Capture the cell that displays the provided text and extract its (X, Y) central coordinate. 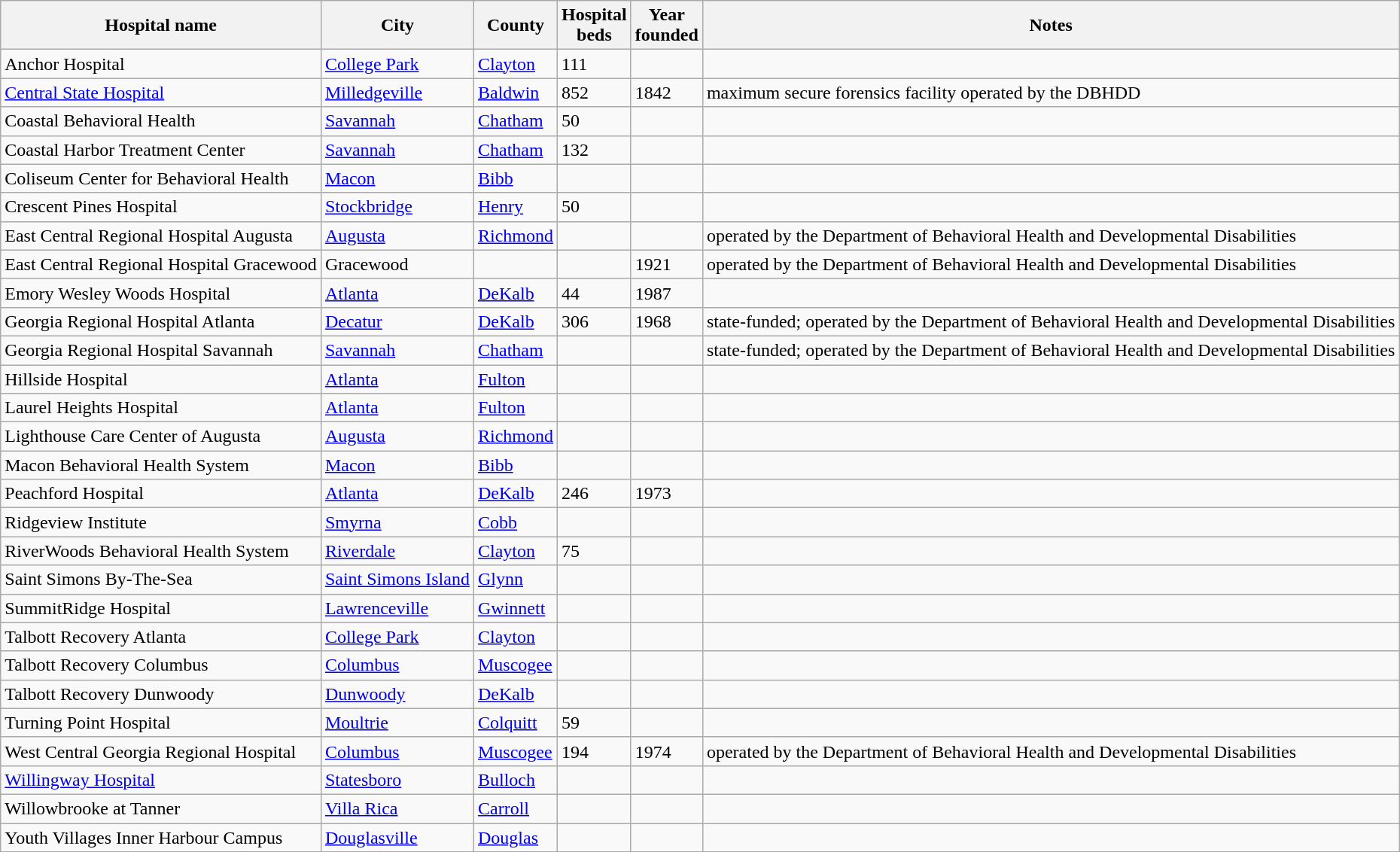
1987 (667, 293)
75 (595, 551)
Douglas (515, 838)
Smyrna (397, 522)
Willowbrooke at Tanner (161, 808)
Decatur (397, 321)
Laurel Heights Hospital (161, 408)
Coastal Harbor Treatment Center (161, 150)
Hillside Hospital (161, 379)
1974 (667, 751)
Ridgeview Institute (161, 522)
Coastal Behavioral Health (161, 121)
maximum secure forensics facility operated by the DBHDD (1051, 93)
East Central Regional Hospital Gracewood (161, 264)
West Central Georgia Regional Hospital (161, 751)
1968 (667, 321)
111 (595, 64)
Gwinnett (515, 608)
Glynn (515, 580)
1842 (667, 93)
Saint Simons By-The-Sea (161, 580)
Gracewood (397, 264)
Central State Hospital (161, 93)
Villa Rica (397, 808)
Crescent Pines Hospital (161, 207)
852 (595, 93)
Baldwin (515, 93)
Bulloch (515, 780)
Lighthouse Care Center of Augusta (161, 437)
RiverWoods Behavioral Health System (161, 551)
Riverdale (397, 551)
44 (595, 293)
Saint Simons Island (397, 580)
306 (595, 321)
Carroll (515, 808)
Georgia Regional Hospital Savannah (161, 350)
Statesboro (397, 780)
Colquitt (515, 723)
Talbott Recovery Dunwoody (161, 694)
Stockbridge (397, 207)
SummitRidge Hospital (161, 608)
Coliseum Center for Behavioral Health (161, 178)
Youth Villages Inner Harbour Campus (161, 838)
Emory Wesley Woods Hospital (161, 293)
Anchor Hospital (161, 64)
Lawrenceville (397, 608)
County (515, 26)
Cobb (515, 522)
Hospitalbeds (595, 26)
City (397, 26)
Turning Point Hospital (161, 723)
59 (595, 723)
194 (595, 751)
Macon Behavioral Health System (161, 465)
Peachford Hospital (161, 494)
Notes (1051, 26)
132 (595, 150)
Yearfounded (667, 26)
Moultrie (397, 723)
Georgia Regional Hospital Atlanta (161, 321)
East Central Regional Hospital Augusta (161, 236)
Hospital name (161, 26)
1921 (667, 264)
Talbott Recovery Atlanta (161, 637)
Douglasville (397, 838)
Willingway Hospital (161, 780)
Henry (515, 207)
Dunwoody (397, 694)
Talbott Recovery Columbus (161, 665)
1973 (667, 494)
246 (595, 494)
Milledgeville (397, 93)
